Locate the cell with the specified text and output its (X, Y) center coordinate. 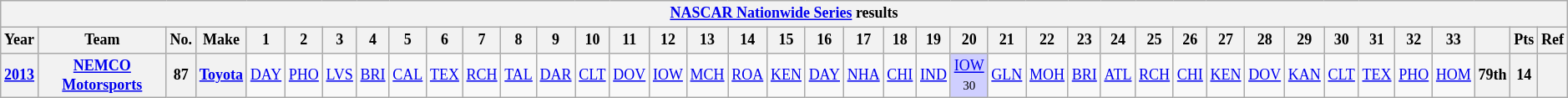
26 (1190, 40)
HOM (1454, 75)
MOH (1047, 75)
KAN (1304, 75)
16 (824, 40)
19 (933, 40)
ATL (1118, 75)
10 (593, 40)
33 (1454, 40)
29 (1304, 40)
8 (518, 40)
MCH (707, 75)
27 (1226, 40)
LVS (339, 75)
ROA (748, 75)
DAR (556, 75)
15 (787, 40)
Pts (1525, 40)
GLN (1007, 75)
Make (220, 40)
7 (482, 40)
TAL (518, 75)
No. (180, 40)
28 (1265, 40)
5 (407, 40)
18 (900, 40)
79th (1493, 75)
9 (556, 40)
11 (630, 40)
CAL (407, 75)
31 (1377, 40)
25 (1155, 40)
Toyota (220, 75)
20 (969, 40)
12 (668, 40)
Team (102, 40)
Ref (1553, 40)
32 (1414, 40)
1 (266, 40)
6 (445, 40)
NASCAR Nationwide Series results (784, 13)
22 (1047, 40)
17 (863, 40)
Year (20, 40)
4 (372, 40)
23 (1084, 40)
87 (180, 75)
IOW30 (969, 75)
NEMCO Motorsports (102, 75)
13 (707, 40)
2 (304, 40)
IND (933, 75)
NHA (863, 75)
24 (1118, 40)
IOW (668, 75)
2013 (20, 75)
30 (1341, 40)
3 (339, 40)
21 (1007, 40)
